Detect which cell encompasses the target text, then output its (x, y) center coordinate. 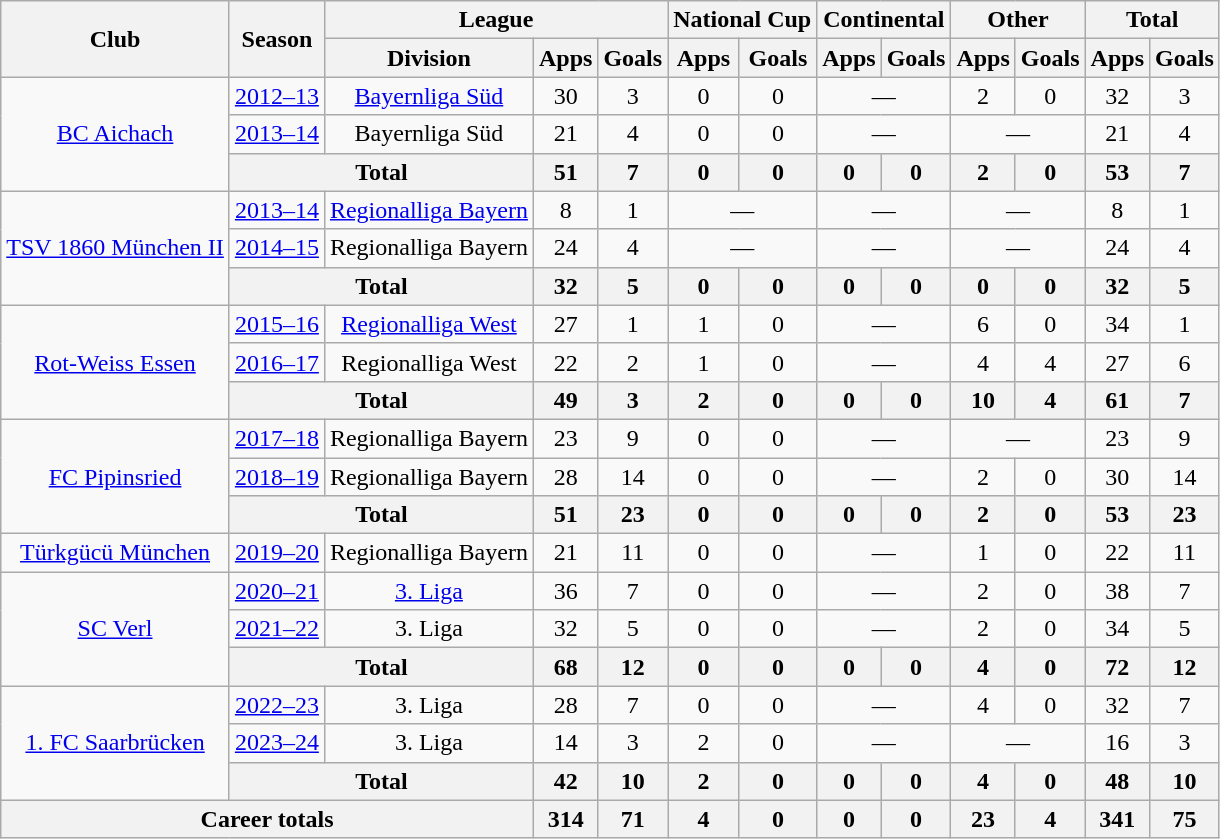
61 (1117, 400)
71 (633, 819)
Continental (884, 20)
Career totals (268, 819)
36 (565, 591)
2023–24 (276, 743)
Season (276, 39)
2021–22 (276, 629)
16 (1117, 743)
TSV 1860 München II (116, 248)
Other (1018, 20)
FC Pipinsried (116, 476)
2018–19 (276, 477)
38 (1117, 591)
2022–23 (276, 705)
2015–16 (276, 324)
2019–20 (276, 553)
48 (1117, 781)
2017–18 (276, 438)
341 (1117, 819)
2016–17 (276, 362)
Club (116, 39)
2012–13 (276, 96)
Division (428, 58)
BC Aichach (116, 134)
314 (565, 819)
2020–21 (276, 591)
Türkgücü München (116, 553)
2014–15 (276, 248)
42 (565, 781)
League (496, 20)
49 (565, 400)
Rot-Weiss Essen (116, 362)
68 (565, 667)
75 (1185, 819)
1. FC Saarbrücken (116, 743)
National Cup (742, 20)
72 (1117, 667)
SC Verl (116, 629)
